Detect which cell encompasses the target text, then output its (X, Y) center coordinate. 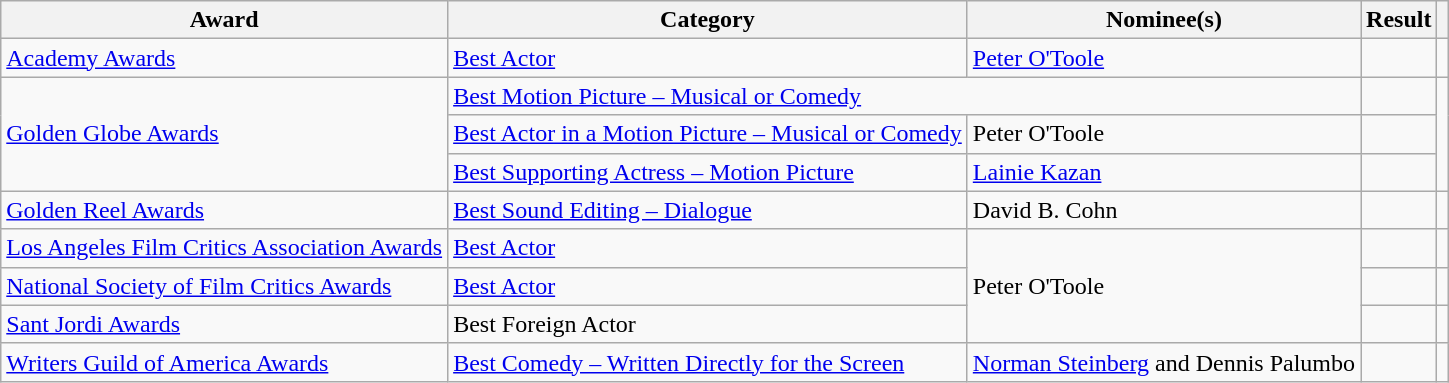
Best Comedy – Written Directly for the Screen (708, 362)
Best Actor in a Motion Picture – Musical or Comedy (708, 134)
Award (224, 20)
Best Motion Picture – Musical or Comedy (904, 96)
National Society of Film Critics Awards (224, 286)
Writers Guild of America Awards (224, 362)
Best Supporting Actress – Motion Picture (708, 172)
Best Sound Editing – Dialogue (708, 210)
Best Foreign Actor (708, 324)
Lainie Kazan (1164, 172)
Golden Reel Awards (224, 210)
Norman Steinberg and Dennis Palumbo (1164, 362)
David B. Cohn (1164, 210)
Nominee(s) (1164, 20)
Academy Awards (224, 58)
Category (708, 20)
Los Angeles Film Critics Association Awards (224, 248)
Sant Jordi Awards (224, 324)
Result (1399, 20)
Golden Globe Awards (224, 134)
